Provide the (x, y) coordinate of the cell's center where the given text is located.  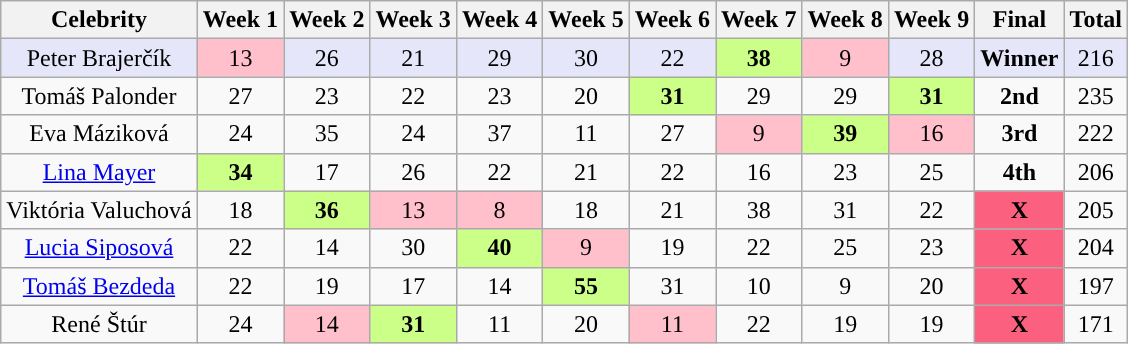
Viktória Valuchová (99, 210)
Eva Máziková (99, 134)
Tomáš Bezdeda (99, 286)
37 (499, 134)
Week 9 (931, 20)
171 (1096, 324)
Week 5 (586, 20)
28 (931, 58)
Week 1 (240, 20)
35 (327, 134)
Week 3 (413, 20)
Week 2 (327, 20)
4th (1020, 172)
Week 4 (499, 20)
39 (845, 134)
40 (499, 248)
Total (1096, 20)
235 (1096, 96)
8 (499, 210)
197 (1096, 286)
3rd (1020, 134)
216 (1096, 58)
Lucia Siposová (99, 248)
34 (240, 172)
Lina Mayer (99, 172)
222 (1096, 134)
Peter Brajerčík (99, 58)
Week 6 (672, 20)
10 (759, 286)
Week 7 (759, 20)
Winner (1020, 58)
36 (327, 210)
205 (1096, 210)
Week 8 (845, 20)
Celebrity (99, 20)
Tomáš Palonder (99, 96)
Final (1020, 20)
204 (1096, 248)
206 (1096, 172)
2nd (1020, 96)
René Štúr (99, 324)
55 (586, 286)
